Output the [x, y] coordinate of the center of the cell containing the given text.  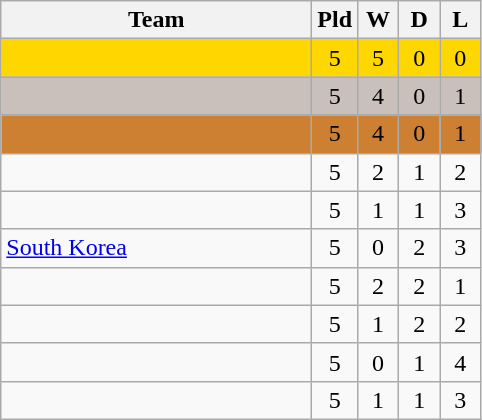
L [460, 20]
Pld [335, 20]
South Korea [156, 248]
Team [156, 20]
W [378, 20]
D [420, 20]
